Provide the [X, Y] coordinate of the cell's center where the given text is located.  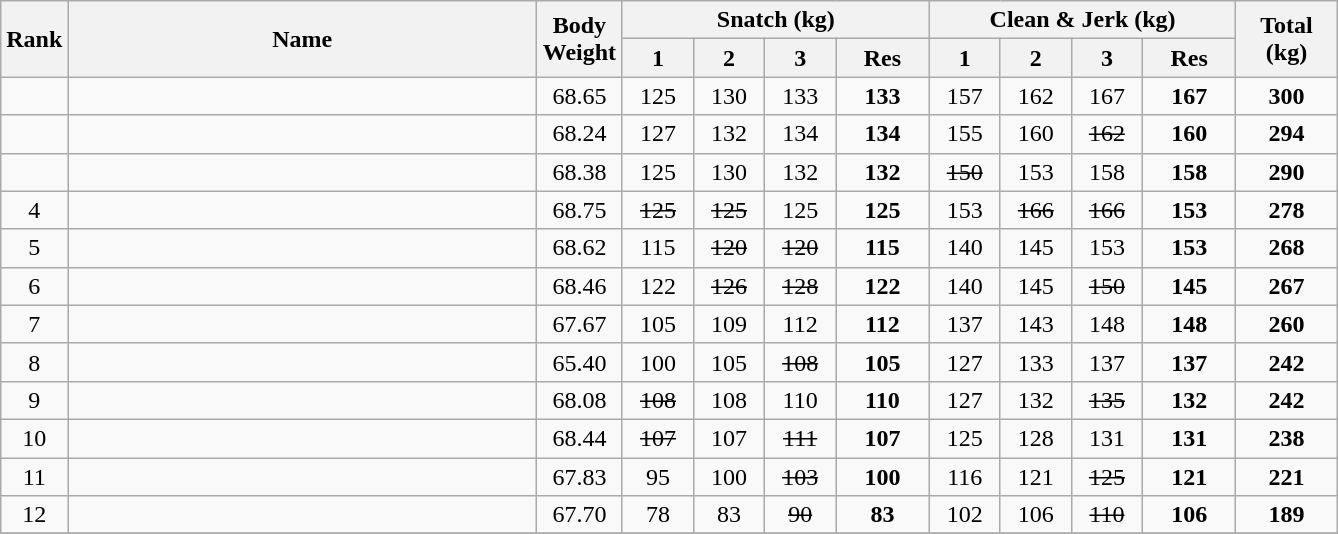
109 [730, 324]
68.62 [579, 248]
9 [34, 400]
189 [1286, 515]
4 [34, 210]
67.83 [579, 477]
300 [1286, 96]
78 [658, 515]
68.44 [579, 438]
294 [1286, 134]
Total (kg) [1286, 39]
267 [1286, 286]
111 [800, 438]
10 [34, 438]
Clean & Jerk (kg) [1082, 20]
155 [964, 134]
68.75 [579, 210]
157 [964, 96]
5 [34, 248]
Snatch (kg) [776, 20]
Rank [34, 39]
11 [34, 477]
135 [1106, 400]
Body Weight [579, 39]
67.67 [579, 324]
7 [34, 324]
12 [34, 515]
6 [34, 286]
278 [1286, 210]
221 [1286, 477]
238 [1286, 438]
68.24 [579, 134]
260 [1286, 324]
290 [1286, 172]
103 [800, 477]
143 [1036, 324]
68.08 [579, 400]
8 [34, 362]
268 [1286, 248]
Name [302, 39]
95 [658, 477]
68.38 [579, 172]
67.70 [579, 515]
65.40 [579, 362]
90 [800, 515]
68.65 [579, 96]
102 [964, 515]
116 [964, 477]
126 [730, 286]
68.46 [579, 286]
